Capture the cell that displays the provided text and extract its [X, Y] central coordinate. 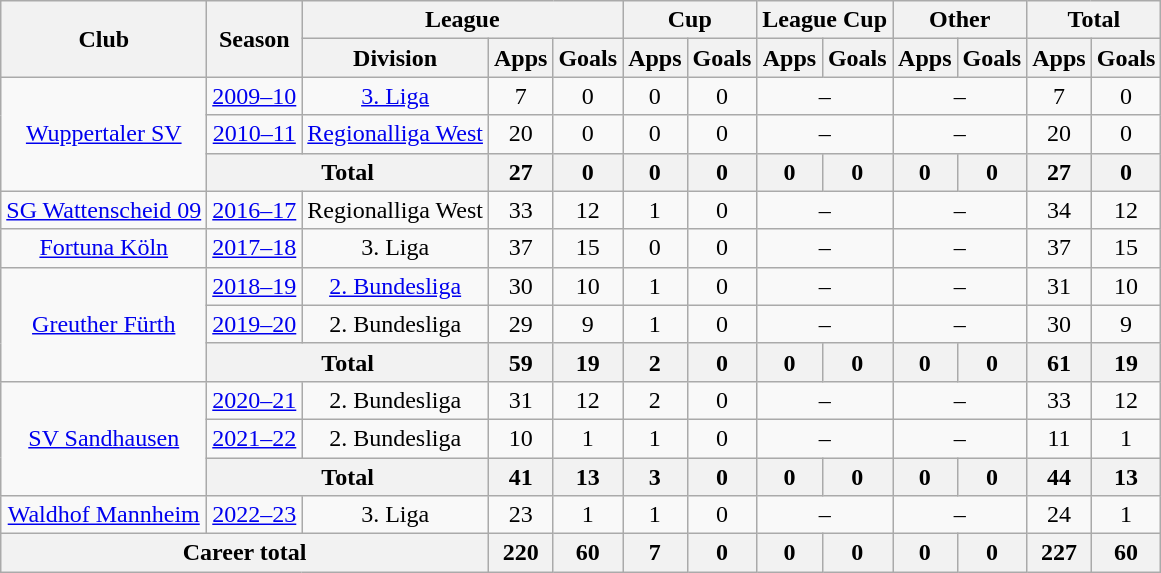
227 [1059, 553]
SV Sandhausen [104, 438]
League Cup [825, 20]
Wuppertaler SV [104, 134]
2016–17 [254, 210]
Club [104, 39]
24 [1059, 515]
Greuther Fürth [104, 324]
League [462, 20]
2017–18 [254, 248]
2010–11 [254, 134]
23 [520, 515]
Division [396, 58]
220 [520, 553]
44 [1059, 477]
34 [1059, 210]
Fortuna Köln [104, 248]
SG Wattenscheid 09 [104, 210]
2021–22 [254, 438]
2019–20 [254, 324]
Other [960, 20]
61 [1059, 362]
2009–10 [254, 96]
Waldhof Mannheim [104, 515]
41 [520, 477]
59 [520, 362]
Season [254, 39]
2022–23 [254, 515]
3 [655, 477]
2020–21 [254, 400]
Career total [245, 553]
Cup [690, 20]
29 [520, 324]
11 [1059, 438]
2018–19 [254, 286]
